Return [X, Y] of the center of cell containing provided text 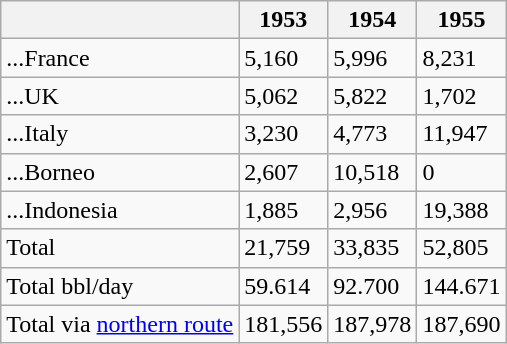
5,822 [372, 96]
181,556 [284, 324]
1955 [462, 20]
92.700 [372, 286]
8,231 [462, 58]
21,759 [284, 248]
1954 [372, 20]
1,702 [462, 96]
...Indonesia [120, 210]
11,947 [462, 134]
1953 [284, 20]
2,607 [284, 172]
10,518 [372, 172]
Total via northern route [120, 324]
19,388 [462, 210]
2,956 [372, 210]
...UK [120, 96]
Total bbl/day [120, 286]
...France [120, 58]
...Borneo [120, 172]
33,835 [372, 248]
144.671 [462, 286]
...Italy [120, 134]
52,805 [462, 248]
187,978 [372, 324]
59.614 [284, 286]
5,062 [284, 96]
1,885 [284, 210]
4,773 [372, 134]
187,690 [462, 324]
Total [120, 248]
0 [462, 172]
5,996 [372, 58]
5,160 [284, 58]
3,230 [284, 134]
